Detect which cell encompasses the target text, then output its (X, Y) center coordinate. 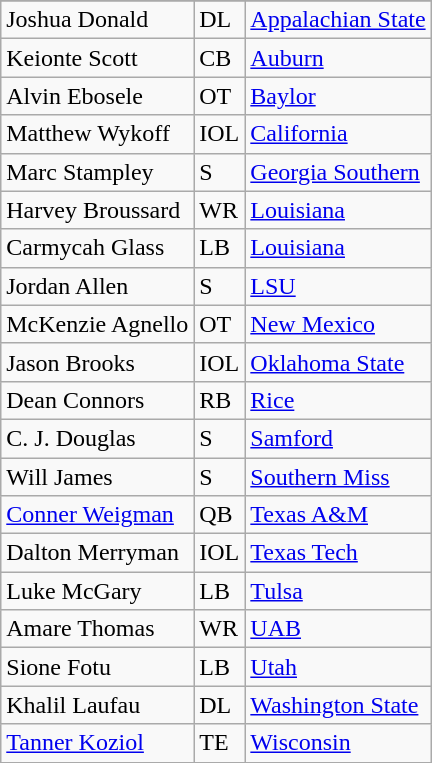
Southern Miss (338, 477)
McKenzie Agnello (98, 324)
Joshua Donald (98, 20)
Tanner Koziol (98, 743)
California (338, 134)
Marc Stampley (98, 172)
Oklahoma State (338, 362)
QB (220, 515)
Texas A&M (338, 515)
Dean Connors (98, 400)
Dalton Merryman (98, 553)
Sione Fotu (98, 667)
Tulsa (338, 591)
Baylor (338, 96)
Samford (338, 438)
Jordan Allen (98, 286)
Texas Tech (338, 553)
Alvin Ebosele (98, 96)
TE (220, 743)
New Mexico (338, 324)
Georgia Southern (338, 172)
Utah (338, 667)
Will James (98, 477)
Wisconsin (338, 743)
RB (220, 400)
Washington State (338, 705)
Auburn (338, 58)
Keionte Scott (98, 58)
C. J. Douglas (98, 438)
LSU (338, 286)
Conner Weigman (98, 515)
Jason Brooks (98, 362)
Rice (338, 400)
Appalachian State (338, 20)
Amare Thomas (98, 629)
Khalil Laufau (98, 705)
Luke McGary (98, 591)
CB (220, 58)
Matthew Wykoff (98, 134)
UAB (338, 629)
Harvey Broussard (98, 210)
Carmycah Glass (98, 248)
